Pinpoint the cell where the given text exists, returning its (X, Y) midpoint coordinate. 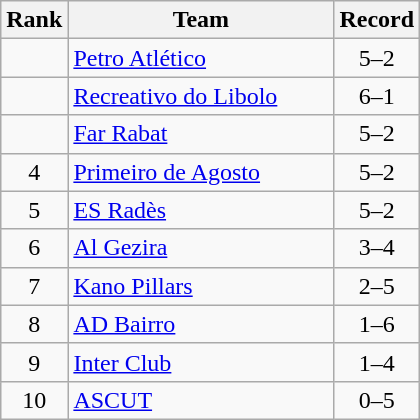
1–6 (377, 324)
Rank (34, 20)
6 (34, 248)
Record (377, 20)
10 (34, 400)
Petro Atlético (201, 58)
Recreativo do Libolo (201, 96)
6–1 (377, 96)
9 (34, 362)
ASCUT (201, 400)
Team (201, 20)
8 (34, 324)
4 (34, 172)
ES Radès (201, 210)
AD Bairro (201, 324)
0–5 (377, 400)
Far Rabat (201, 134)
3–4 (377, 248)
Inter Club (201, 362)
1–4 (377, 362)
Primeiro de Agosto (201, 172)
5 (34, 210)
Al Gezira (201, 248)
2–5 (377, 286)
7 (34, 286)
Kano Pillars (201, 286)
